Output the [x, y] coordinate of the center of the cell containing the given text.  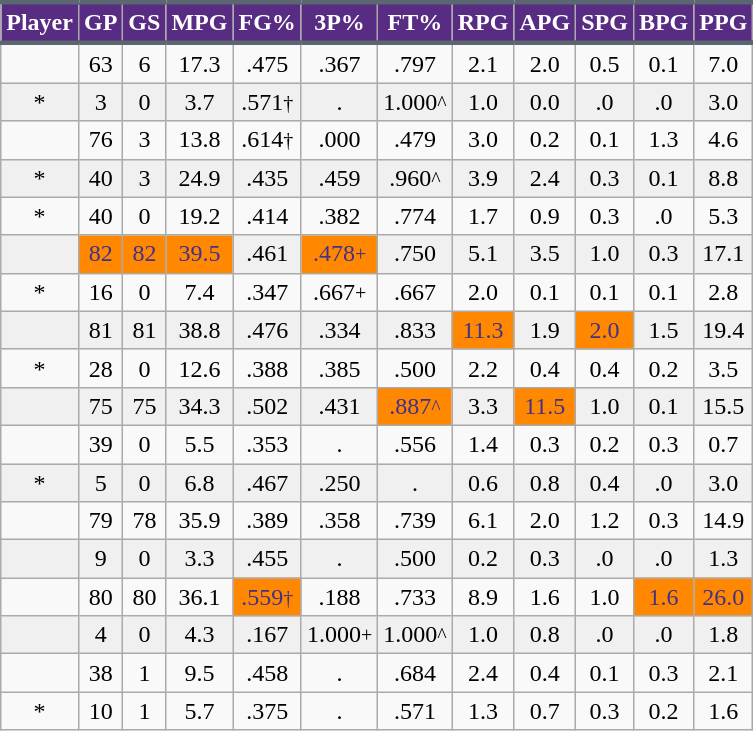
8.9 [483, 597]
.388 [267, 368]
78 [144, 521]
35.9 [200, 521]
FG% [267, 22]
5.5 [200, 444]
.358 [339, 521]
9 [100, 559]
5.7 [200, 711]
.250 [339, 483]
19.4 [724, 330]
7.4 [200, 292]
1.8 [724, 635]
.774 [415, 216]
12.6 [200, 368]
5 [100, 483]
13.8 [200, 140]
2.8 [724, 292]
39 [100, 444]
.458 [267, 673]
0.5 [605, 63]
.000 [339, 140]
1.7 [483, 216]
GS [144, 22]
63 [100, 63]
0.6 [483, 483]
.478+ [339, 254]
.479 [415, 140]
16 [100, 292]
.797 [415, 63]
8.8 [724, 178]
38.8 [200, 330]
.167 [267, 635]
9.5 [200, 673]
1.2 [605, 521]
GP [100, 22]
4 [100, 635]
7.0 [724, 63]
Player [40, 22]
.461 [267, 254]
.733 [415, 597]
.667+ [339, 292]
.347 [267, 292]
.188 [339, 597]
.435 [267, 178]
28 [100, 368]
.667 [415, 292]
.476 [267, 330]
.375 [267, 711]
MPG [200, 22]
.750 [415, 254]
.431 [339, 406]
17.3 [200, 63]
4.6 [724, 140]
.571† [267, 102]
11.3 [483, 330]
1.5 [663, 330]
.556 [415, 444]
6.1 [483, 521]
10 [100, 711]
79 [100, 521]
.367 [339, 63]
2.2 [483, 368]
0.0 [545, 102]
3.9 [483, 178]
.684 [415, 673]
3.7 [200, 102]
.559† [267, 597]
38 [100, 673]
.960^ [415, 178]
SPG [605, 22]
.385 [339, 368]
6 [144, 63]
4.3 [200, 635]
.739 [415, 521]
5.1 [483, 254]
.475 [267, 63]
FT% [415, 22]
RPG [483, 22]
.467 [267, 483]
.414 [267, 216]
.571 [415, 711]
PPG [724, 22]
.382 [339, 216]
1.4 [483, 444]
24.9 [200, 178]
26.0 [724, 597]
39.5 [200, 254]
11.5 [545, 406]
.459 [339, 178]
34.3 [200, 406]
.614† [267, 140]
.502 [267, 406]
5.3 [724, 216]
.455 [267, 559]
36.1 [200, 597]
.887^ [415, 406]
19.2 [200, 216]
1.9 [545, 330]
76 [100, 140]
1.000+ [339, 635]
3P% [339, 22]
.833 [415, 330]
6.8 [200, 483]
BPG [663, 22]
.389 [267, 521]
17.1 [724, 254]
.353 [267, 444]
.334 [339, 330]
APG [545, 22]
15.5 [724, 406]
0.9 [545, 216]
14.9 [724, 521]
